Return the (X, Y) coordinate for the center point of the cell that contains the specified text.  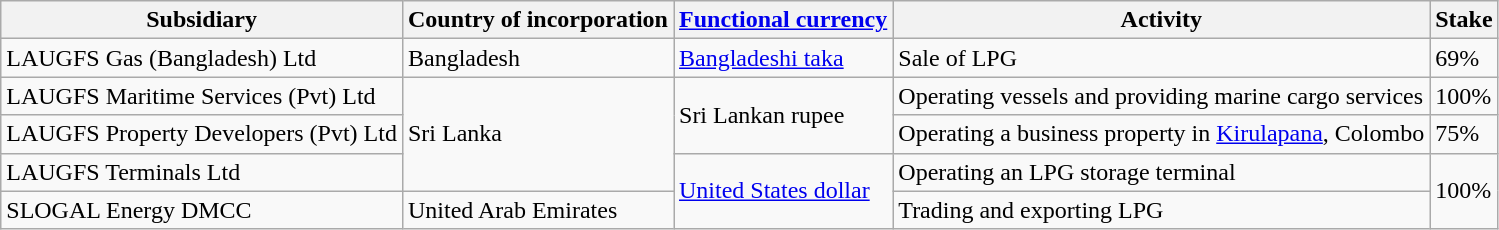
Subsidiary (202, 20)
69% (1464, 58)
United States dollar (784, 191)
SLOGAL Energy DMCC (202, 210)
Bangladeshi taka (784, 58)
75% (1464, 134)
Sri Lanka (538, 134)
Sale of LPG (1162, 58)
Operating vessels and providing marine cargo services (1162, 96)
Sri Lankan rupee (784, 115)
Operating an LPG storage terminal (1162, 172)
United Arab Emirates (538, 210)
Stake (1464, 20)
LAUGFS Terminals Ltd (202, 172)
Activity (1162, 20)
LAUGFS Gas (Bangladesh) Ltd (202, 58)
Trading and exporting LPG (1162, 210)
Functional currency (784, 20)
Bangladesh (538, 58)
Country of incorporation (538, 20)
LAUGFS Maritime Services (Pvt) Ltd (202, 96)
Operating a business property in Kirulapana, Colombo (1162, 134)
LAUGFS Property Developers (Pvt) Ltd (202, 134)
